Determine the [X, Y] coordinate at the center of the cell enclosing the given text.  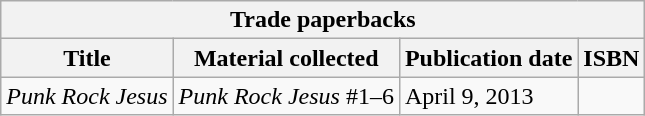
Punk Rock Jesus [87, 96]
Trade paperbacks [323, 20]
Publication date [488, 58]
April 9, 2013 [488, 96]
Title [87, 58]
ISBN [612, 58]
Punk Rock Jesus #1–6 [286, 96]
Material collected [286, 58]
